Detect which cell encompasses the target text, then output its (X, Y) center coordinate. 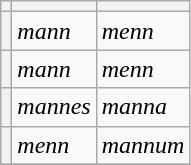
mannes (54, 107)
mannum (143, 145)
manna (143, 107)
